From the cell containing the given text, extract its center point as [x, y] coordinate. 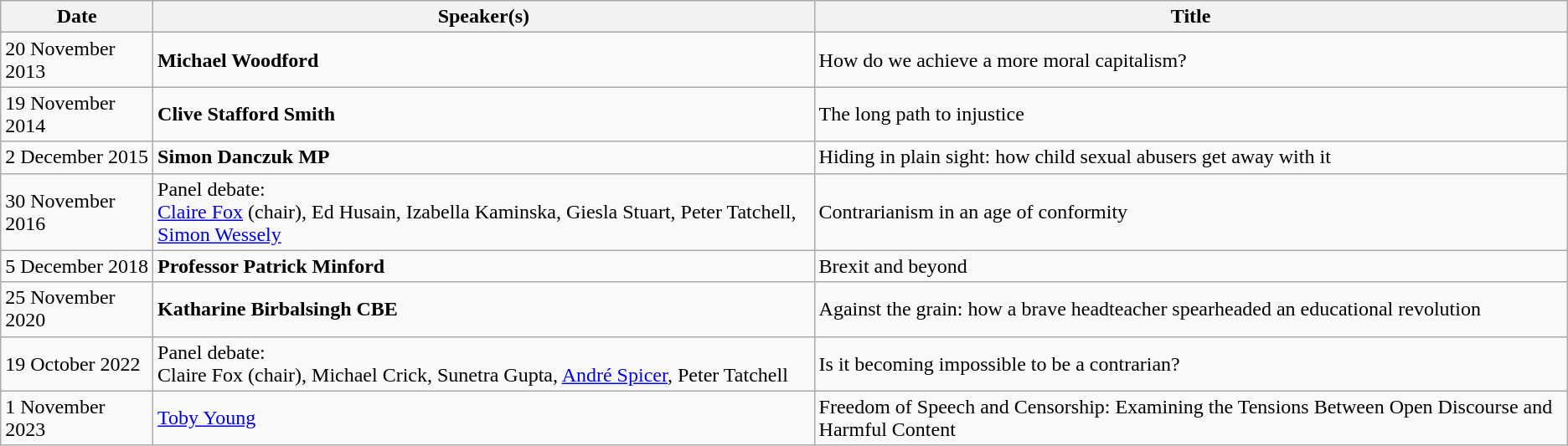
Is it becoming impossible to be a contrarian? [1191, 363]
Simon Danczuk MP [484, 157]
Panel debate:Claire Fox (chair), Michael Crick, Sunetra Gupta, André Spicer, Peter Tatchell [484, 363]
Against the grain: how a brave headteacher spearheaded an educational revolution [1191, 310]
Toby Young [484, 418]
How do we achieve a more moral capitalism? [1191, 60]
Hiding in plain sight: how child sexual abusers get away with it [1191, 157]
20 November 2013 [77, 60]
5 December 2018 [77, 266]
Speaker(s) [484, 17]
Professor Patrick Minford [484, 266]
25 November 2020 [77, 310]
Michael Woodford [484, 60]
30 November 2016 [77, 212]
Brexit and beyond [1191, 266]
Date [77, 17]
The long path to injustice [1191, 114]
Clive Stafford Smith [484, 114]
19 October 2022 [77, 363]
1 November 2023 [77, 418]
2 December 2015 [77, 157]
19 November 2014 [77, 114]
Contrarianism in an age of conformity [1191, 212]
Katharine Birbalsingh CBE [484, 310]
Title [1191, 17]
Freedom of Speech and Censorship: Examining the Tensions Between Open Discourse and Harmful Content [1191, 418]
Panel debate:Claire Fox (chair), Ed Husain, Izabella Kaminska, Giesla Stuart, Peter Tatchell, Simon Wessely [484, 212]
